Detect which cell encompasses the target text, then output its [X, Y] center coordinate. 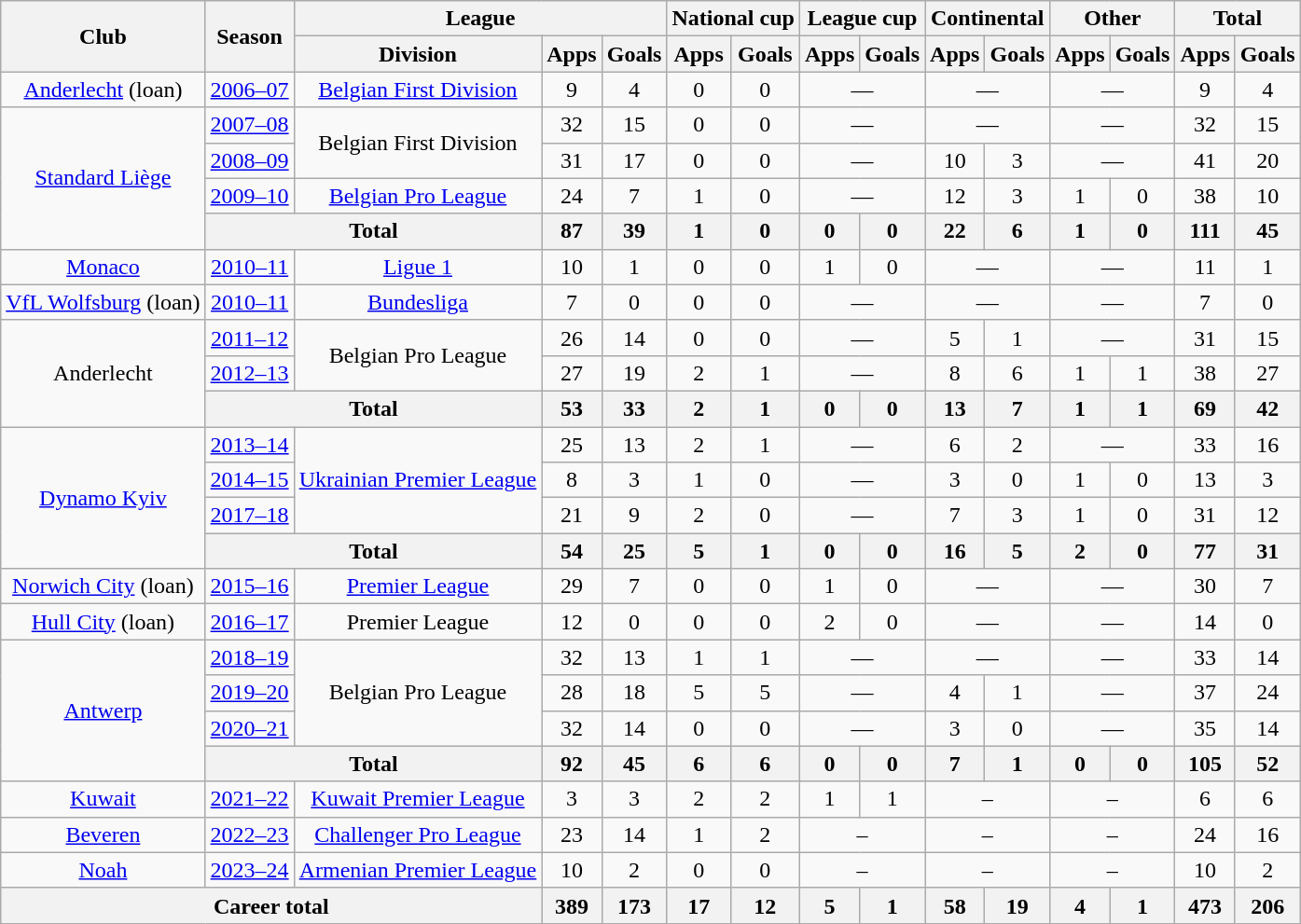
Hull City (loan) [103, 622]
58 [955, 905]
28 [572, 693]
2022–23 [250, 834]
18 [634, 693]
37 [1205, 693]
Career total [271, 905]
Challenger Pro League [418, 834]
42 [1267, 408]
21 [572, 516]
173 [634, 905]
29 [572, 586]
VfL Wolfsburg (loan) [103, 302]
54 [572, 551]
Beveren [103, 834]
20 [1267, 160]
39 [634, 231]
2009–10 [250, 196]
2016–17 [250, 622]
473 [1205, 905]
389 [572, 905]
Bundesliga [418, 302]
52 [1267, 764]
23 [572, 834]
2014–15 [250, 480]
Club [103, 36]
2013–14 [250, 445]
2020–21 [250, 728]
2021–22 [250, 799]
2018–19 [250, 657]
2019–20 [250, 693]
Ligue 1 [418, 267]
Noah [103, 870]
111 [1205, 231]
Kuwait Premier League [418, 799]
69 [1205, 408]
92 [572, 764]
2008–09 [250, 160]
Division [418, 54]
2023–24 [250, 870]
League cup [862, 19]
35 [1205, 728]
Ukrainian Premier League [418, 480]
Other [1113, 19]
53 [572, 408]
41 [1205, 160]
87 [572, 231]
2015–16 [250, 586]
Kuwait [103, 799]
206 [1267, 905]
National cup [733, 19]
2017–18 [250, 516]
22 [955, 231]
105 [1205, 764]
Norwich City (loan) [103, 586]
Anderlecht [103, 373]
Anderlecht (loan) [103, 90]
Dynamo Kyiv [103, 498]
26 [572, 338]
Standard Liège [103, 178]
2007–08 [250, 125]
Armenian Premier League [418, 870]
2012–13 [250, 373]
Monaco [103, 267]
League [480, 19]
Continental [988, 19]
Season [250, 36]
2011–12 [250, 338]
11 [1205, 267]
2006–07 [250, 90]
77 [1205, 551]
Antwerp [103, 710]
30 [1205, 586]
